Output the (X, Y) coordinate of the center of the cell containing the given text.  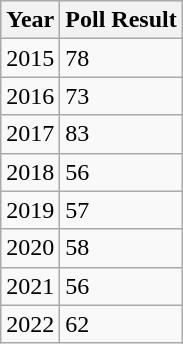
Poll Result (121, 20)
2017 (30, 134)
58 (121, 248)
2020 (30, 248)
73 (121, 96)
2022 (30, 324)
2016 (30, 96)
Year (30, 20)
2018 (30, 172)
57 (121, 210)
2015 (30, 58)
78 (121, 58)
62 (121, 324)
2021 (30, 286)
83 (121, 134)
2019 (30, 210)
